Scan for the cell matching the given text and deliver its [x, y] coordinate at center. 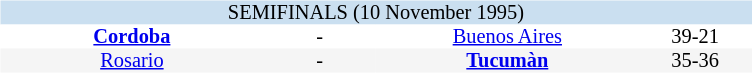
Tucumàn [508, 60]
35-36 [696, 60]
Buenos Aires [508, 36]
Cordoba [132, 36]
Rosario [132, 60]
39-21 [696, 36]
SEMIFINALS (10 November 1995) [376, 12]
